Capture the cell that displays the provided text and extract its [X, Y] central coordinate. 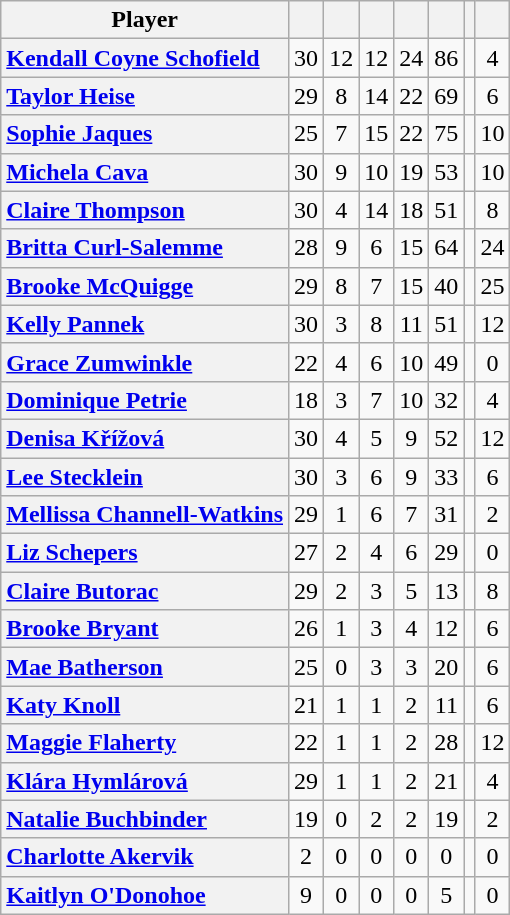
Dominique Petrie [145, 400]
Grace Zumwinkle [145, 362]
Kelly Pannek [145, 324]
33 [446, 477]
Brooke McQuigge [145, 286]
Natalie Buchbinder [145, 819]
Mellissa Channell-Watkins [145, 515]
32 [446, 400]
26 [306, 629]
52 [446, 438]
86 [446, 58]
75 [446, 134]
Kaitlyn O'Donohoe [145, 895]
Charlotte Akervik [145, 857]
13 [446, 591]
Michela Cava [145, 172]
20 [446, 667]
Denisa Křížová [145, 438]
31 [446, 515]
Klára Hymlárová [145, 781]
Brooke Bryant [145, 629]
27 [306, 553]
Kendall Coyne Schofield [145, 58]
Sophie Jaques [145, 134]
53 [446, 172]
Claire Butorac [145, 591]
69 [446, 96]
40 [446, 286]
Maggie Flaherty [145, 743]
Liz Schepers [145, 553]
Lee Stecklein [145, 477]
Britta Curl-Salemme [145, 248]
Claire Thompson [145, 210]
49 [446, 362]
Player [145, 20]
Taylor Heise [145, 96]
Mae Batherson [145, 667]
64 [446, 248]
Katy Knoll [145, 705]
